Find where the given text appears and provide that cell's center as (x, y) coordinate. 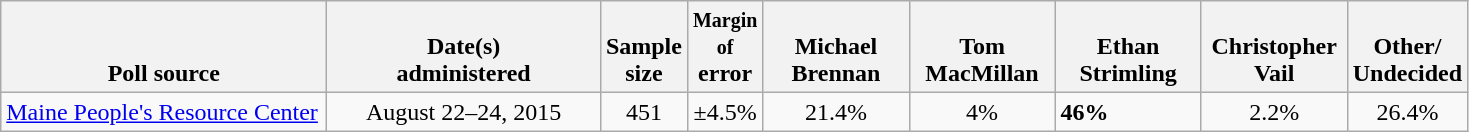
46% (1128, 112)
21.4% (836, 112)
Other/Undecided (1407, 47)
Samplesize (644, 47)
4% (982, 112)
451 (644, 112)
Maine People's Resource Center (164, 112)
Margin oferror (724, 47)
26.4% (1407, 112)
TomMacMillan (982, 47)
Date(s)administered (464, 47)
2.2% (1274, 112)
ChristopherVail (1274, 47)
August 22–24, 2015 (464, 112)
Poll source (164, 47)
MichaelBrennan (836, 47)
±4.5% (724, 112)
EthanStrimling (1128, 47)
